For the text-containing cell, return its midpoint in (X, Y) coordinate format. 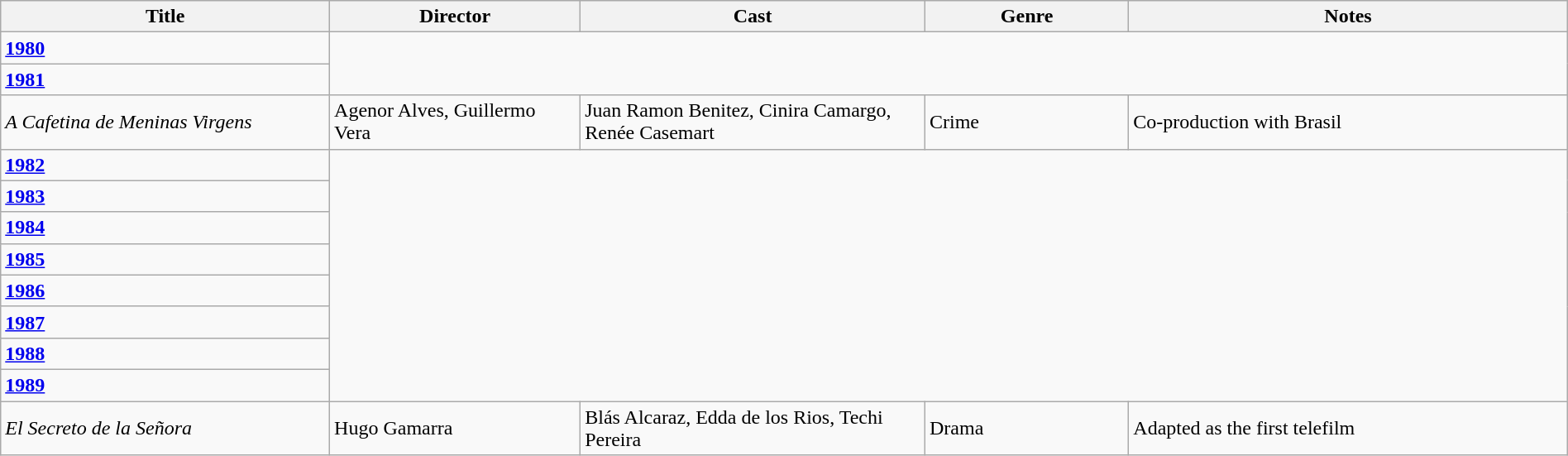
A Cafetina de Meninas Virgens (165, 122)
Director (455, 17)
1982 (165, 165)
Cast (753, 17)
1988 (165, 353)
Notes (1348, 17)
Juan Ramon Benitez, Cinira Camargo, Renée Casemart (753, 122)
Genre (1026, 17)
Co-production with Brasil (1348, 122)
1985 (165, 259)
1983 (165, 196)
1980 (165, 48)
1981 (165, 79)
1989 (165, 385)
Title (165, 17)
1987 (165, 322)
Blás Alcaraz, Edda de los Rios, Techi Pereira (753, 427)
Drama (1026, 427)
1984 (165, 228)
Hugo Gamarra (455, 427)
Crime (1026, 122)
El Secreto de la Señora (165, 427)
1986 (165, 290)
Adapted as the first telefilm (1348, 427)
Agenor Alves, Guillermo Vera (455, 122)
